Search for the cell housing the specified text and yield its [x, y] center coordinate. 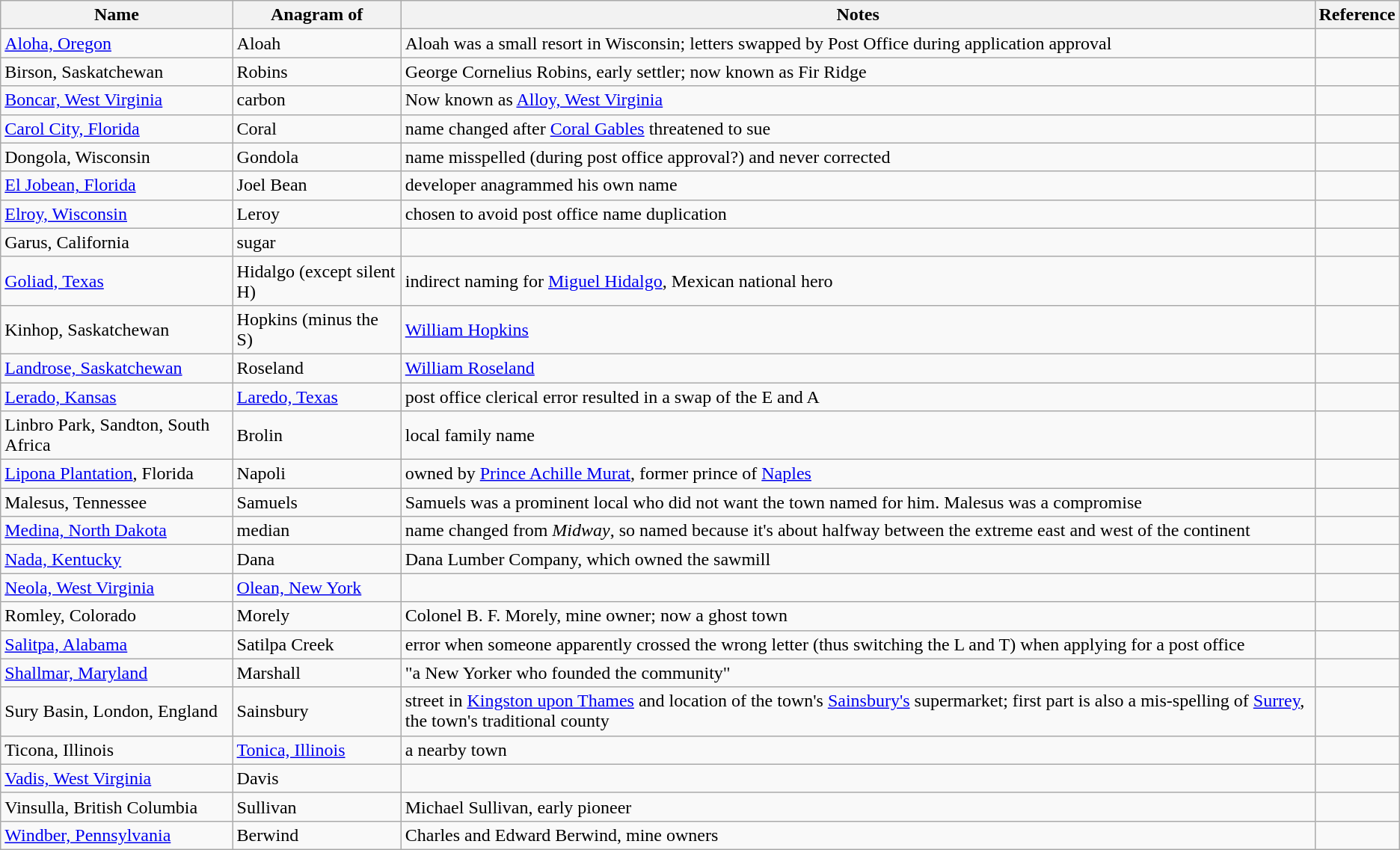
"a New Yorker who founded the community" [858, 673]
Romley, Colorado [117, 616]
name changed after Coral Gables threatened to sue [858, 129]
Boncar, West Virginia [117, 100]
Coral [317, 129]
Salitpa, Alabama [117, 644]
Carol City, Florida [117, 129]
Morely [317, 616]
Reference [1357, 15]
Napoli [317, 474]
Aloha, Oregon [117, 43]
Roseland [317, 368]
local family name [858, 435]
Name [117, 15]
Linbro Park, Sandton, South Africa [117, 435]
Berwind [317, 835]
error when someone apparently crossed the wrong letter (thus switching the L and T) when applying for a post office [858, 644]
Charles and Edward Berwind, mine owners [858, 835]
Sury Basin, London, England [117, 712]
Vadis, West Virginia [117, 778]
Malesus, Tennessee [117, 502]
name changed from Midway, so named because it's about halfway between the extreme east and west of the continent [858, 531]
El Jobean, Florida [117, 185]
Dana Lumber Company, which owned the sawmill [858, 559]
Leroy [317, 214]
Robins [317, 72]
carbon [317, 100]
William Hopkins [858, 329]
post office clerical error resulted in a swap of the E and A [858, 397]
Michael Sullivan, early pioneer [858, 807]
Ticona, Illinois [117, 750]
Satilpa Creek [317, 644]
developer anagrammed his own name [858, 185]
Samuels was a prominent local who did not want the town named for him. Malesus was a compromise [858, 502]
Joel Bean [317, 185]
sugar [317, 242]
Medina, North Dakota [117, 531]
indirect naming for Miguel Hidalgo, Mexican national hero [858, 281]
Dana [317, 559]
Brolin [317, 435]
Aloah [317, 43]
Lipona Plantation, Florida [117, 474]
Notes [858, 15]
Goliad, Texas [117, 281]
Colonel B. F. Morely, mine owner; now a ghost town [858, 616]
Birson, Saskatchewan [117, 72]
Tonica, Illinois [317, 750]
Kinhop, Saskatchewan [117, 329]
chosen to avoid post office name duplication [858, 214]
Anagram of [317, 15]
Shallmar, Maryland [117, 673]
name misspelled (during post office approval?) and never corrected [858, 157]
a nearby town [858, 750]
Lerado, Kansas [117, 397]
Davis [317, 778]
George Cornelius Robins, early settler; now known as Fir Ridge [858, 72]
Garus, California [117, 242]
Marshall [317, 673]
Laredo, Texas [317, 397]
median [317, 531]
Hidalgo (except silent H) [317, 281]
owned by Prince Achille Murat, former prince of Naples [858, 474]
Aloah was a small resort in Wisconsin; letters swapped by Post Office during application approval [858, 43]
Olean, New York [317, 588]
Sainsbury [317, 712]
Sullivan [317, 807]
Elroy, Wisconsin [117, 214]
Now known as Alloy, West Virginia [858, 100]
Samuels [317, 502]
Neola, West Virginia [117, 588]
Nada, Kentucky [117, 559]
Vinsulla, British Columbia [117, 807]
Windber, Pennsylvania [117, 835]
Dongola, Wisconsin [117, 157]
Hopkins (minus the S) [317, 329]
Gondola [317, 157]
William Roseland [858, 368]
Landrose, Saskatchewan [117, 368]
